Return the [x, y] coordinate for the center point of the cell that contains the specified text.  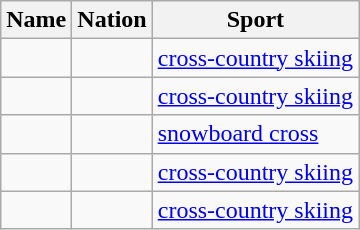
snowboard cross [255, 134]
Nation [112, 20]
Name [36, 20]
Sport [255, 20]
